Return [X, Y] of the center of cell containing provided text 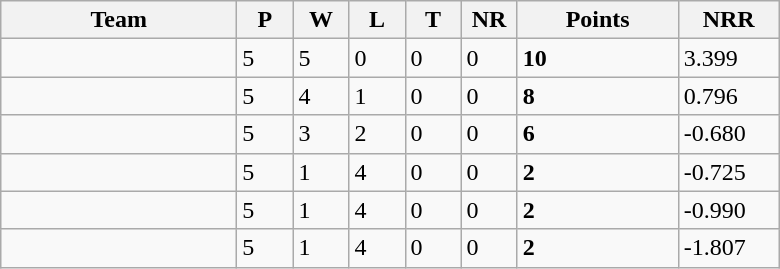
-1.807 [728, 248]
10 [598, 58]
T [433, 20]
Team [119, 20]
-0.990 [728, 210]
W [321, 20]
8 [598, 96]
P [265, 20]
3.399 [728, 58]
L [377, 20]
-0.680 [728, 134]
3 [321, 134]
NRR [728, 20]
NR [489, 20]
-0.725 [728, 172]
6 [598, 134]
Points [598, 20]
0.796 [728, 96]
